Scan for the cell matching the given text and deliver its [X, Y] coordinate at center. 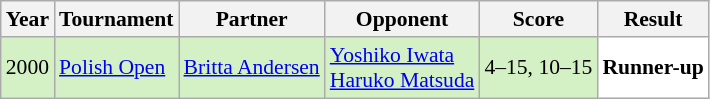
Britta Andersen [252, 68]
Tournament [116, 19]
Partner [252, 19]
Score [538, 19]
Opponent [402, 19]
Yoshiko Iwata Haruko Matsuda [402, 68]
Result [652, 19]
2000 [28, 68]
Polish Open [116, 68]
4–15, 10–15 [538, 68]
Runner-up [652, 68]
Year [28, 19]
